Determine the (x, y) coordinate at the center of the cell enclosing the given text.  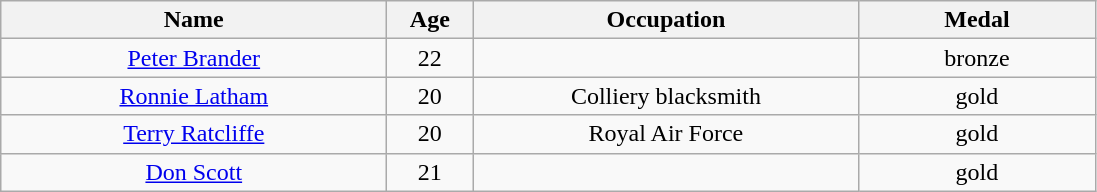
21 (430, 172)
bronze (977, 58)
22 (430, 58)
Occupation (666, 20)
Colliery blacksmith (666, 96)
Ronnie Latham (194, 96)
Don Scott (194, 172)
Royal Air Force (666, 134)
Medal (977, 20)
Terry Ratcliffe (194, 134)
Age (430, 20)
Peter Brander (194, 58)
Name (194, 20)
